Extract the [x, y] coordinate from the center of the cell holding the provided text.  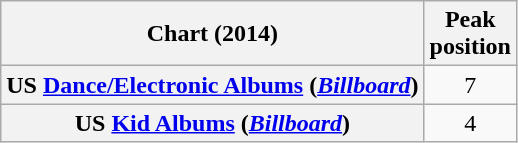
Peakposition [470, 34]
4 [470, 123]
Chart (2014) [212, 34]
7 [470, 85]
US Kid Albums (Billboard) [212, 123]
US Dance/Electronic Albums (Billboard) [212, 85]
